Locate the cell with the specified text and output its [X, Y] center coordinate. 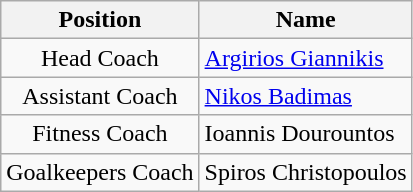
Fitness Coach [100, 134]
Spiros Christopoulos [306, 172]
Head Coach [100, 58]
Argirios Giannikis [306, 58]
Nikos Badimas [306, 96]
Name [306, 20]
Assistant Coach [100, 96]
Ioannis Dourountos [306, 134]
Position [100, 20]
Goalkeepers Coach [100, 172]
